Return (X, Y) of the center of cell containing provided text 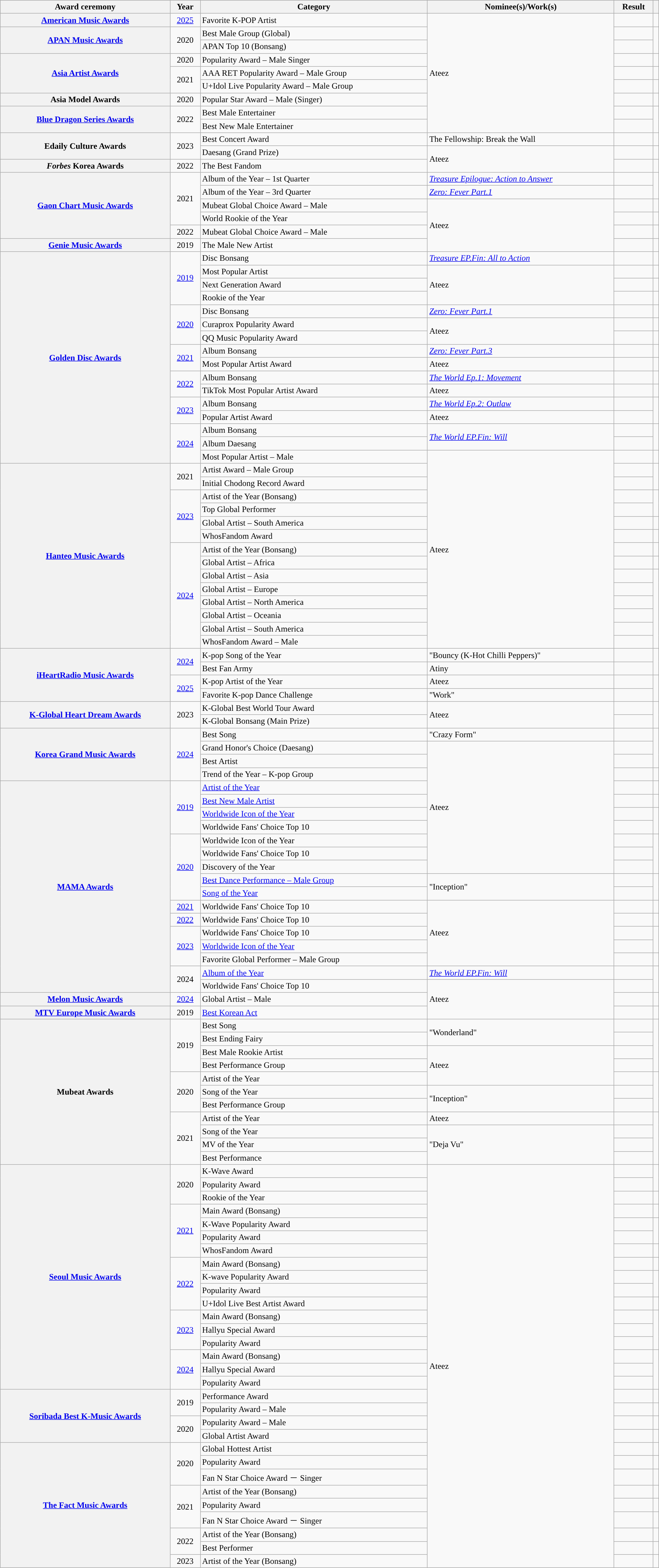
TikTok Most Popular Artist Award (314, 391)
American Music Awards (86, 20)
AAA RET Popularity Award – Male Group (314, 73)
Popular Star Award – Male (Singer) (314, 99)
Global Artist – Oceania (314, 616)
MTV Europe Music Awards (86, 1013)
Trend of the Year – K-pop Group (314, 774)
Best Performance (314, 1158)
Best Concert Award (314, 139)
Next Generation Award (314, 285)
Gaon Chart Music Awards (86, 205)
Global Artist – Asia (314, 576)
Performance Award (314, 1396)
MAMA Awards (86, 886)
Album of the Year (314, 973)
The Male New Artist (314, 245)
Award ceremony (86, 7)
Best Korean Act (314, 1013)
Soribada Best K-Music Awards (86, 1416)
Best Artist (314, 761)
U+Idol Live Popularity Award – Male Group (314, 86)
K-Global Bonsang (Main Prize) (314, 721)
"Wonderland" (521, 1032)
Zero: Fever Part.3 (521, 351)
K-pop Song of the Year (314, 655)
Favorite K-POP Artist (314, 20)
Best Performer (314, 1548)
Global Artist – Male (314, 999)
Best Male Group (Global) (314, 33)
Artist Award – Male Group (314, 470)
"Crazy Form" (521, 734)
U+Idol Live Best Artist Award (314, 1303)
The Fellowship: Break the Wall (521, 139)
Korea Grand Music Awards (86, 754)
APAN Top 10 (Bonsang) (314, 47)
WhosFandom Award – Male (314, 642)
Popular Artist Award (314, 417)
Blue Dragon Series Awards (86, 119)
The Fact Music Awards (86, 1505)
Best New Male Artist (314, 801)
Asia Model Awards (86, 99)
Genie Music Awards (86, 245)
Best Fan Army (314, 668)
Global Artist – Europe (314, 589)
The Best Fandom (314, 166)
Result (634, 7)
Edaily Culture Awards (86, 146)
Global Artist – Africa (314, 562)
Nominee(s)/Work(s) (521, 7)
Best New Male Entertainer (314, 126)
MV of the Year (314, 1145)
Global Artist Award (314, 1436)
Most Popular Artist (314, 271)
K-Global Best World Tour Award (314, 708)
Discovery of the Year (314, 867)
"Work" (521, 695)
Favorite K-pop Dance Challenge (314, 695)
Forbes Korea Awards (86, 166)
"Deja Vu" (521, 1145)
K-pop Artist of the Year (314, 682)
Initial Chodong Record Award (314, 483)
Best Male Rookie Artist (314, 1052)
Most Popular Artist Award (314, 364)
Album of the Year – 1st Quarter (314, 179)
Global Artist – North America (314, 602)
QQ Music Popularity Award (314, 338)
Melon Music Awards (86, 999)
Best Male Entertainer (314, 113)
Golden Disc Awards (86, 357)
Curaprox Popularity Award (314, 324)
Most Popular Artist – Male (314, 457)
iHeartRadio Music Awards (86, 675)
APAN Music Awards (86, 40)
Daesang (Grand Prize) (314, 152)
Treasure EP.Fin: All to Action (521, 258)
Album Daesang (314, 444)
Popularity Award – Male Singer (314, 60)
"Bouncy (K-Hot Chilli Peppers)" (521, 655)
K-wave Popularity Award (314, 1277)
Treasure Epilogue: Action to Answer (521, 179)
Global Hottest Artist (314, 1449)
Top Global Performer (314, 510)
Mubeat Awards (86, 1092)
K-Global Heart Dream Awards (86, 715)
Favorite Global Performer – Male Group (314, 959)
Asia Artist Awards (86, 73)
Year (185, 7)
Hanteo Music Awards (86, 556)
The World Ep.1: Movement (521, 377)
Category (314, 7)
The World Ep.2: Outlaw (521, 404)
Seoul Music Awards (86, 1277)
Atiny (521, 668)
K-Wave Popularity Award (314, 1224)
Album of the Year – 3rd Quarter (314, 192)
Grand Honor's Choice (Daesang) (314, 748)
Best Dance Performance – Male Group (314, 880)
K-Wave Award (314, 1171)
World Rookie of the Year (314, 219)
Best Ending Fairy (314, 1039)
